Provide the [x, y] coordinate of the cell's center where the given text is located.  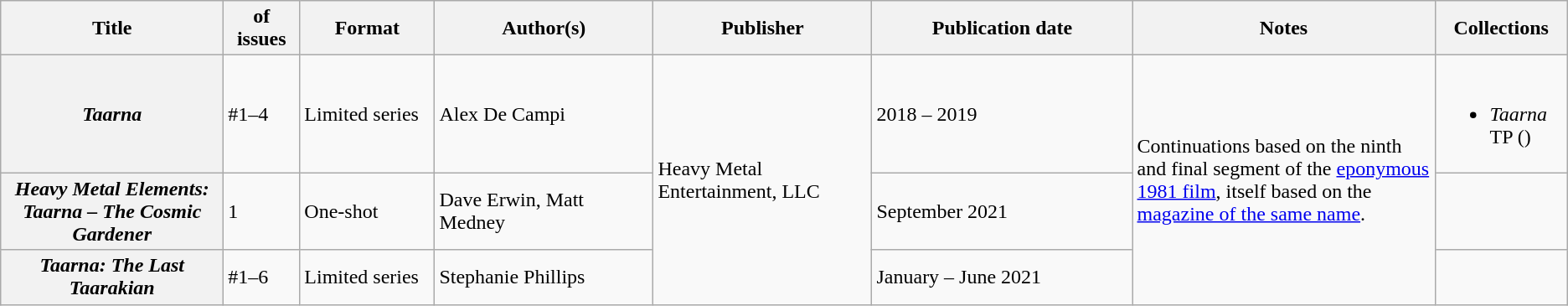
Taarna [112, 114]
January – June 2021 [1002, 277]
Publisher [762, 29]
Continuations based on the ninth and final segment of the eponymous 1981 film, itself based on the magazine of the same name. [1283, 179]
Heavy Metal Entertainment, LLC [762, 179]
of issues [261, 29]
One-shot [367, 211]
2018 – 2019 [1002, 114]
Collections [1501, 29]
September 2021 [1002, 211]
Taarna TP () [1501, 114]
Stephanie Phillips [544, 277]
Heavy Metal Elements: Taarna – The Cosmic Gardener [112, 211]
Alex De Campi [544, 114]
1 [261, 211]
Notes [1283, 29]
Author(s) [544, 29]
#1–4 [261, 114]
Format [367, 29]
Title [112, 29]
Publication date [1002, 29]
#1–6 [261, 277]
Taarna: The Last Taarakian [112, 277]
Dave Erwin, Matt Medney [544, 211]
